Search for the cell housing the specified text and yield its (x, y) center coordinate. 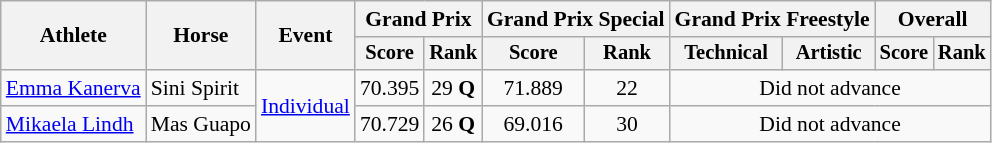
Overall (933, 19)
Artistic (829, 54)
Grand Prix Freestyle (772, 19)
Mas Guapo (201, 124)
Mikaela Lindh (74, 124)
30 (628, 124)
26 Q (453, 124)
Grand Prix (418, 19)
70.395 (390, 88)
Athlete (74, 36)
69.016 (534, 124)
Individual (306, 106)
71.889 (534, 88)
Technical (726, 54)
Sini Spirit (201, 88)
Event (306, 36)
70.729 (390, 124)
Horse (201, 36)
22 (628, 88)
Grand Prix Special (576, 19)
Emma Kanerva (74, 88)
29 Q (453, 88)
